Provide the (X, Y) coordinate of the cell's center where the given text is located.  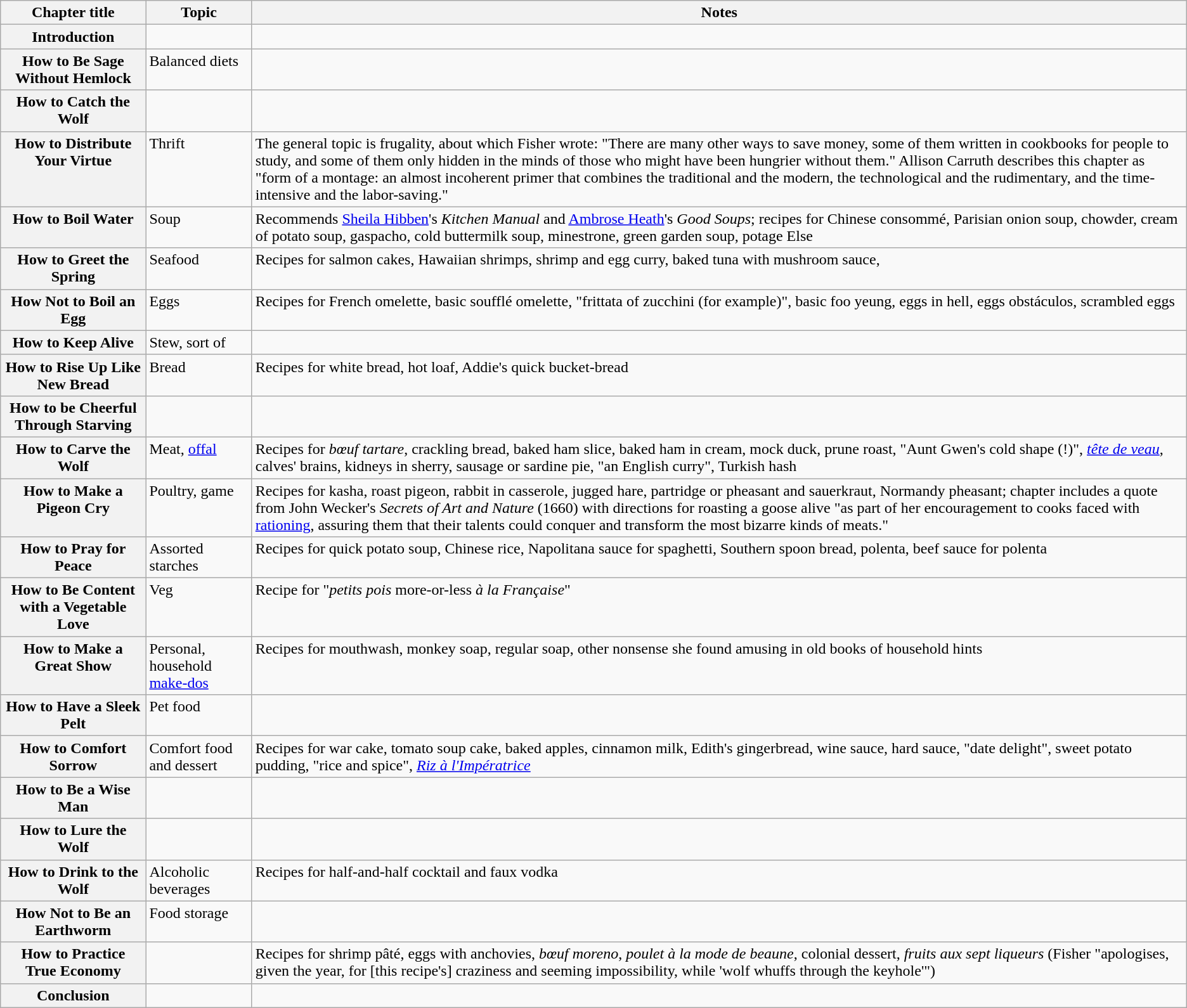
Recipes for white bread, hot loaf, Addie's quick bucket-bread (719, 375)
How to Greet the Spring (74, 269)
How to Boil Water (74, 227)
How to Keep Alive (74, 342)
Thrift (199, 169)
How to Drink to the Wolf (74, 880)
Recipes for half-and-half cocktail and faux vodka (719, 880)
How to Carve the Wolf (74, 458)
How to Catch the Wolf (74, 110)
How Not to Boil an Egg (74, 309)
Poultry, game (199, 507)
Soup (199, 227)
How to Distribute Your Virtue (74, 169)
Eggs (199, 309)
Personal, household make-dos (199, 666)
How to Make a Pigeon Cry (74, 507)
How to Comfort Sorrow (74, 757)
Recipe for "petits pois more-or-less à la Française" (719, 607)
How to Rise Up Like New Bread (74, 375)
How to Be a Wise Man (74, 798)
Food storage (199, 922)
Alcoholic beverages (199, 880)
Recipes for mouthwash, monkey soap, regular soap, other nonsense she found amusing in old books of household hints (719, 666)
Introduction (74, 37)
Assorted starches (199, 558)
How to Be Content with a Vegetable Love (74, 607)
Veg (199, 607)
How to Make a Great Show (74, 666)
Bread (199, 375)
Recipes for salmon cakes, Hawaiian shrimps, shrimp and egg curry, baked tuna with mushroom sauce, (719, 269)
Chapter title (74, 13)
How to Lure the Wolf (74, 839)
Conclusion (74, 995)
Recipes for quick potato soup, Chinese rice, Napolitana sauce for spaghetti, Southern spoon bread, polenta, beef sauce for polenta (719, 558)
How to Have a Sleek Pelt (74, 715)
How to Practice True Economy (74, 962)
Balanced diets (199, 70)
Pet food (199, 715)
Seafood (199, 269)
Comfort food and dessert (199, 757)
Notes (719, 13)
Meat, offal (199, 458)
Topic (199, 13)
How to be Cheerful Through Starving (74, 416)
How Not to Be an Earthworm (74, 922)
How to Pray for Peace (74, 558)
Stew, sort of (199, 342)
How to Be Sage Without Hemlock (74, 70)
